Find where the given text appears and provide that cell's center as [X, Y] coordinate. 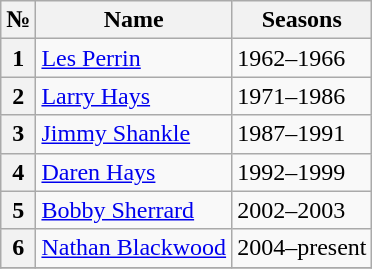
1992–1999 [302, 172]
Seasons [302, 20]
1 [18, 58]
1962–1966 [302, 58]
Daren Hays [134, 172]
5 [18, 210]
Bobby Sherrard [134, 210]
2004–present [302, 248]
3 [18, 134]
Larry Hays [134, 96]
1987–1991 [302, 134]
Jimmy Shankle [134, 134]
6 [18, 248]
Name [134, 20]
2002–2003 [302, 210]
№ [18, 20]
Nathan Blackwood [134, 248]
1971–1986 [302, 96]
4 [18, 172]
2 [18, 96]
Les Perrin [134, 58]
